Determine the (x, y) coordinate at the center of the cell enclosing the given text.  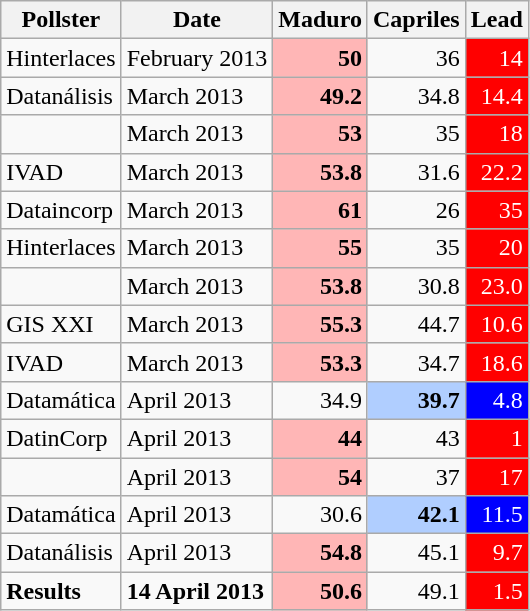
Lead (496, 20)
1.5 (496, 591)
14.4 (496, 96)
Dataincorp (61, 210)
50 (320, 58)
17 (496, 477)
Results (61, 591)
34.8 (416, 96)
50.6 (320, 591)
30.6 (320, 515)
39.7 (416, 400)
9.7 (496, 553)
22.2 (496, 172)
Date (197, 20)
55 (320, 248)
10.6 (496, 324)
53.3 (320, 362)
49.1 (416, 591)
42.1 (416, 515)
45.1 (416, 553)
31.6 (416, 172)
Pollster (61, 20)
44.7 (416, 324)
61 (320, 210)
49.2 (320, 96)
Maduro (320, 20)
53 (320, 134)
34.9 (320, 400)
43 (416, 438)
26 (416, 210)
37 (416, 477)
36 (416, 58)
44 (320, 438)
14 April 2013 (197, 591)
54.8 (320, 553)
54 (320, 477)
18.6 (496, 362)
February 2013 (197, 58)
20 (496, 248)
30.8 (416, 286)
23.0 (496, 286)
DatinCorp (61, 438)
18 (496, 134)
GIS XXI (61, 324)
Capriles (416, 20)
11.5 (496, 515)
14 (496, 58)
34.7 (416, 362)
1 (496, 438)
4.8 (496, 400)
55.3 (320, 324)
